Determine the (x, y) coordinate at the center of the cell enclosing the given text.  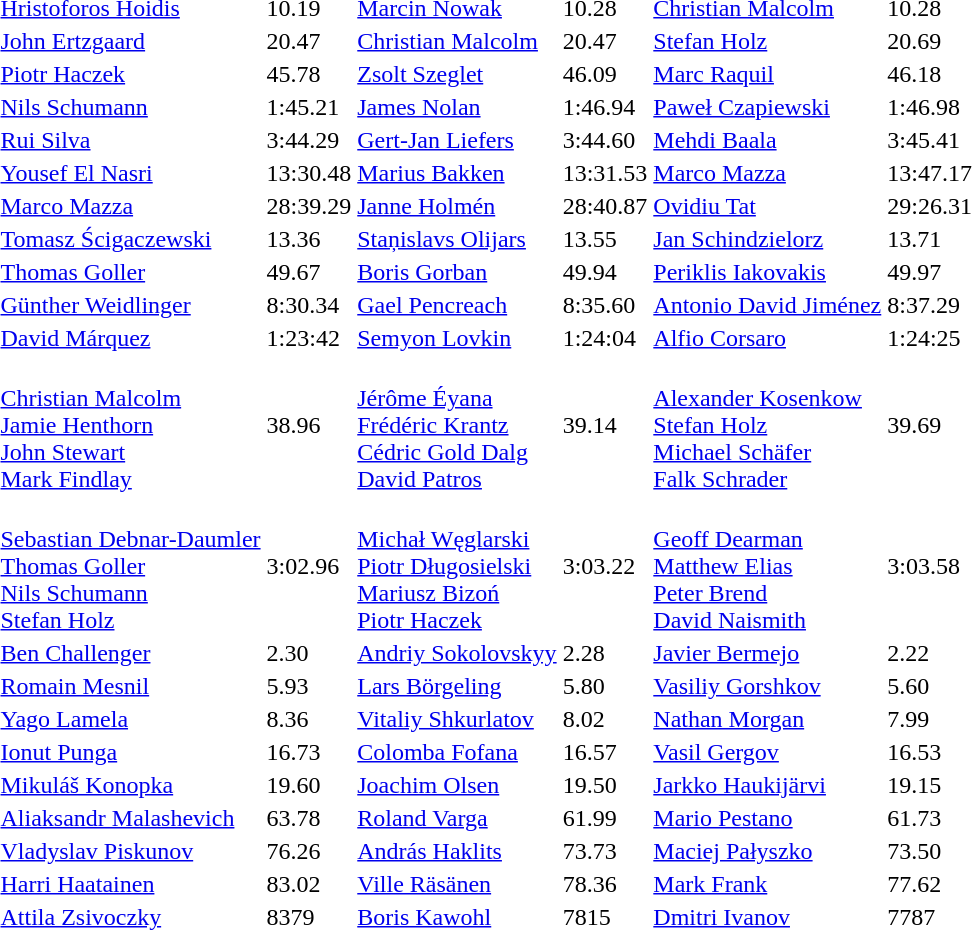
78.36 (605, 884)
13:31.53 (605, 173)
61.99 (605, 818)
16.57 (605, 752)
Boris Gorban (457, 272)
8.36 (309, 719)
1:23:42 (309, 338)
5.93 (309, 686)
2.30 (309, 653)
Gert-Jan Liefers (457, 140)
Andriy Sokolovskyy (457, 653)
Jan Schindzielorz (768, 239)
Stefan Holz (768, 41)
Janne Holmén (457, 206)
28:40.87 (605, 206)
45.78 (309, 74)
2.28 (605, 653)
Antonio David Jiménez (768, 305)
Roland Varga (457, 818)
13:30.48 (309, 173)
Vitaliy Shkurlatov (457, 719)
Michał WęglarskiPiotr DługosielskiMariusz BizońPiotr Haczek (457, 566)
Paweł Czapiewski (768, 107)
3:44.29 (309, 140)
Mehdi Baala (768, 140)
Maciej Pałyszko (768, 851)
76.26 (309, 851)
1:24:04 (605, 338)
Periklis Iakovakis (768, 272)
46.09 (605, 74)
8:30.34 (309, 305)
Javier Bermejo (768, 653)
19.50 (605, 785)
Nathan Morgan (768, 719)
Mario Pestano (768, 818)
Marco Mazza (768, 173)
Ville Räsänen (457, 884)
Staņislavs Olijars (457, 239)
Joachim Olsen (457, 785)
38.96 (309, 425)
13.36 (309, 239)
Alexander KosenkowStefan HolzMichael Schäfer Falk Schrader (768, 425)
Marc Raquil (768, 74)
Semyon Lovkin (457, 338)
Vasiliy Gorshkov (768, 686)
Lars Börgeling (457, 686)
Gael Pencreach (457, 305)
Zsolt Szeglet (457, 74)
28:39.29 (309, 206)
3:02.96 (309, 566)
Jérôme ÉyanaFrédéric Krantz Cédric Gold DalgDavid Patros (457, 425)
Geoff DearmanMatthew EliasPeter BrendDavid Naismith (768, 566)
1:46.94 (605, 107)
73.73 (605, 851)
3:44.60 (605, 140)
16.73 (309, 752)
49.67 (309, 272)
8:35.60 (605, 305)
49.94 (605, 272)
5.80 (605, 686)
39.14 (605, 425)
Mark Frank (768, 884)
Alfio Corsaro (768, 338)
83.02 (309, 884)
András Haklits (457, 851)
Jarkko Haukijärvi (768, 785)
Colomba Fofana (457, 752)
63.78 (309, 818)
Christian Malcolm (457, 41)
James Nolan (457, 107)
8.02 (605, 719)
19.60 (309, 785)
Vasil Gergov (768, 752)
Ovidiu Tat (768, 206)
1:45.21 (309, 107)
Marius Bakken (457, 173)
3:03.22 (605, 566)
13.55 (605, 239)
